Search for the cell housing the specified text and yield its [x, y] center coordinate. 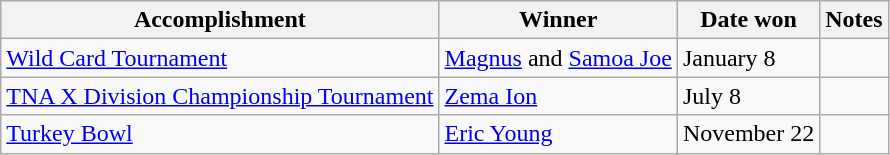
November 22 [748, 134]
Magnus and Samoa Joe [558, 58]
Accomplishment [220, 20]
Wild Card Tournament [220, 58]
Zema Ion [558, 96]
Turkey Bowl [220, 134]
Winner [558, 20]
Eric Young [558, 134]
July 8 [748, 96]
Date won [748, 20]
TNA X Division Championship Tournament [220, 96]
Notes [854, 20]
January 8 [748, 58]
